Search for the cell housing the specified text and yield its (x, y) center coordinate. 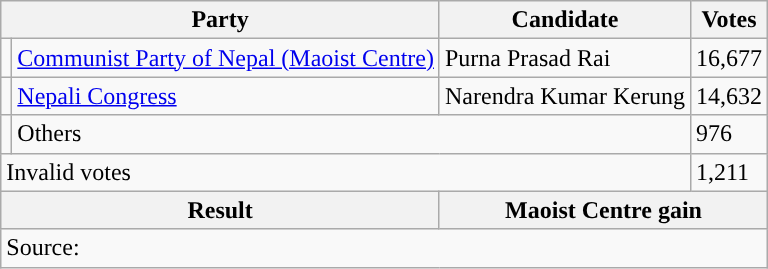
1,211 (728, 172)
Maoist Centre gain (603, 210)
976 (728, 134)
Party (220, 20)
Others (352, 134)
Source: (384, 248)
Narendra Kumar Kerung (564, 96)
Nepali Congress (226, 96)
Purna Prasad Rai (564, 58)
Communist Party of Nepal (Maoist Centre) (226, 58)
Candidate (564, 20)
14,632 (728, 96)
Result (220, 210)
Invalid votes (346, 172)
Votes (728, 20)
16,677 (728, 58)
